Locate the cell with the specified text and output its (x, y) center coordinate. 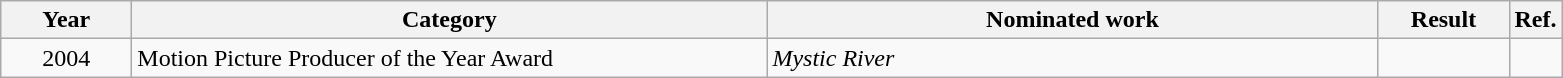
Mystic River (1072, 58)
Result (1444, 20)
2004 (66, 58)
Category (450, 20)
Nominated work (1072, 20)
Ref. (1536, 20)
Motion Picture Producer of the Year Award (450, 58)
Year (66, 20)
